Identify which cell holds the provided text, then report its [X, Y] central coordinate. 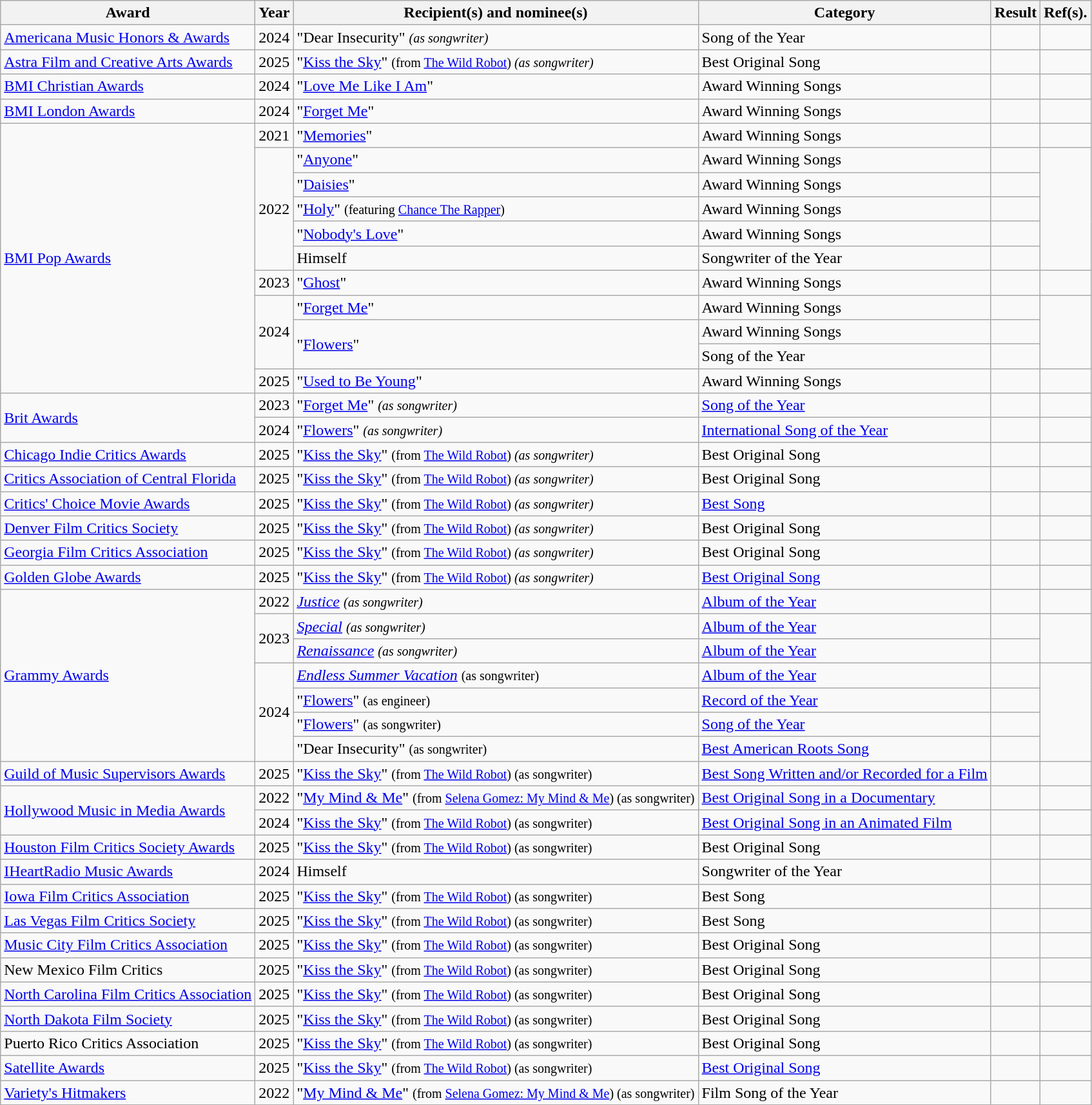
Category [844, 13]
Houston Film Critics Society Awards [128, 847]
North Carolina Film Critics Association [128, 994]
Best American Roots Song [844, 749]
Variety's Hitmakers [128, 1093]
Award [128, 13]
Music City Film Critics Association [128, 945]
Ref(s). [1066, 13]
BMI Pop Awards [128, 258]
Recipient(s) and nominee(s) [496, 13]
Denver Film Critics Society [128, 528]
Brit Awards [128, 418]
Las Vegas Film Critics Society [128, 921]
Iowa Film Critics Association [128, 896]
Special (as songwriter) [496, 626]
Year [275, 13]
"Used to Be Young" [496, 381]
Critics' Choice Movie Awards [128, 504]
Renaissance (as songwriter) [496, 650]
Satellite Awards [128, 1068]
Americana Music Honors & Awards [128, 37]
Puerto Rico Critics Association [128, 1043]
"Daisies" [496, 184]
2021 [275, 135]
Best Original Song in an Animated Film [844, 823]
IHeartRadio Music Awards [128, 872]
Georgia Film Critics Association [128, 552]
"Anyone" [496, 160]
Film Song of the Year [844, 1093]
"Forget Me" (as songwriter) [496, 406]
"Flowers" [496, 344]
New Mexico Film Critics [128, 970]
BMI London Awards [128, 111]
Chicago Indie Critics Awards [128, 455]
"Love Me Like I Am" [496, 86]
Hollywood Music in Media Awards [128, 810]
North Dakota Film Society [128, 1019]
Astra Film and Creative Arts Awards [128, 62]
"Nobody's Love" [496, 233]
Golden Globe Awards [128, 577]
"Ghost" [496, 282]
International Song of the Year [844, 430]
Record of the Year [844, 699]
Best Song Written and/or Recorded for a Film [844, 774]
Best Original Song in a Documentary [844, 798]
Critics Association of Central Florida [128, 479]
"Holy" (featuring Chance The Rapper) [496, 209]
BMI Christian Awards [128, 86]
Grammy Awards [128, 675]
Guild of Music Supervisors Awards [128, 774]
"Memories" [496, 135]
Justice (as songwriter) [496, 601]
Result [1015, 13]
"Flowers" (as engineer) [496, 699]
Endless Summer Vacation (as songwriter) [496, 675]
